Search for the cell housing the specified text and yield its [X, Y] center coordinate. 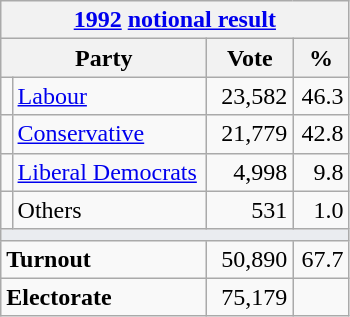
46.3 [321, 96]
4,998 [250, 172]
1.0 [321, 210]
23,582 [250, 96]
531 [250, 210]
42.8 [321, 134]
Electorate [104, 297]
% [321, 58]
67.7 [321, 259]
Liberal Democrats [110, 172]
Others [110, 210]
75,179 [250, 297]
Labour [110, 96]
21,779 [250, 134]
9.8 [321, 172]
Conservative [110, 134]
Turnout [104, 259]
Party [104, 58]
1992 notional result [175, 20]
Vote [250, 58]
50,890 [250, 259]
